Find where the given text appears and provide that cell's center as (X, Y) coordinate. 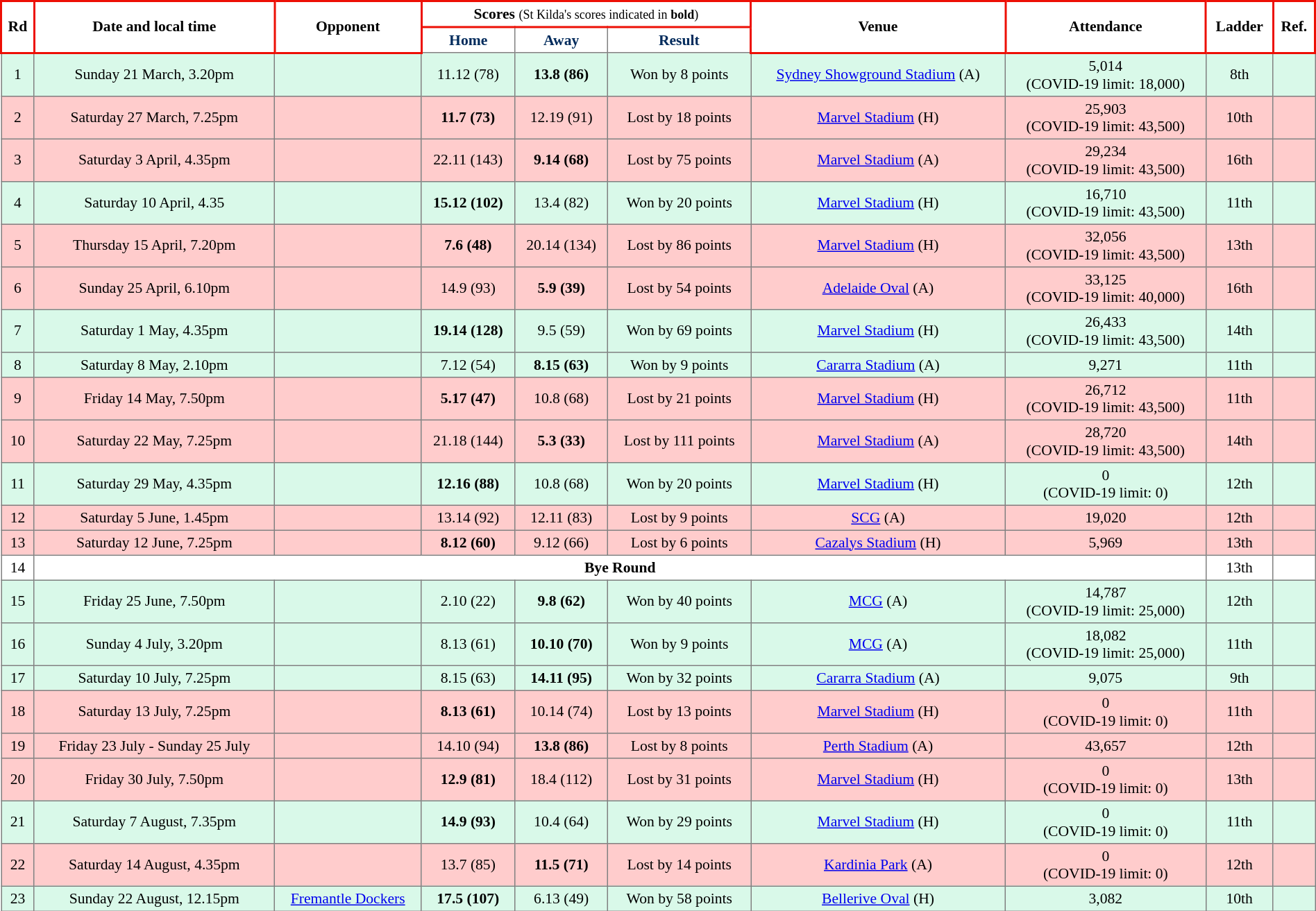
Won by 69 points (680, 331)
14.11 (95) (561, 677)
18 (18, 711)
18,082(COVID-19 limit: 25,000) (1105, 644)
2.10 (22) (468, 602)
Ref. (1294, 27)
Date and local time (154, 27)
Bellerive Oval (H) (879, 898)
28,720(COVID-19 limit: 43,500) (1105, 441)
9,271 (1105, 364)
Lost by 86 points (680, 245)
10.10 (70) (561, 644)
Lost by 8 points (680, 745)
5 (18, 245)
2 (18, 117)
Lost by 31 points (680, 779)
Saturday 10 July, 7.25pm (154, 677)
Lost by 9 points (680, 518)
Result (680, 40)
Saturday 14 August, 4.35pm (154, 865)
17 (18, 677)
11.12 (78) (468, 74)
Friday 25 June, 7.50pm (154, 602)
Lost by 111 points (680, 441)
13 (18, 543)
12.16 (88) (468, 484)
Attendance (1105, 27)
8.12 (60) (468, 543)
9.12 (66) (561, 543)
Scores (St Kilda's scores indicated in bold) (586, 15)
SCG (A) (879, 518)
19 (18, 745)
Perth Stadium (A) (879, 745)
Lost by 54 points (680, 288)
5,014(COVID-19 limit: 18,000) (1105, 74)
Lost by 18 points (680, 117)
Sunday 4 July, 3.20pm (154, 644)
Friday 14 May, 7.50pm (154, 398)
Lost by 75 points (680, 160)
5,969 (1105, 543)
Saturday 13 July, 7.25pm (154, 711)
Away (561, 40)
Kardinia Park (A) (879, 865)
11.7 (73) (468, 117)
32,056(COVID-19 limit: 43,500) (1105, 245)
9th (1240, 677)
Friday 30 July, 7.50pm (154, 779)
17.5 (107) (468, 898)
Home (468, 40)
13.7 (85) (468, 865)
3 (18, 160)
Lost by 21 points (680, 398)
Bye Round (620, 568)
Saturday 5 June, 1.45pm (154, 518)
Saturday 12 June, 7.25pm (154, 543)
Lost by 14 points (680, 865)
5.17 (47) (468, 398)
26,712(COVID-19 limit: 43,500) (1105, 398)
8th (1240, 74)
12.19 (91) (561, 117)
9,075 (1105, 677)
12.9 (81) (468, 779)
5.9 (39) (561, 288)
7.6 (48) (468, 245)
16 (18, 644)
Ladder (1240, 27)
5.3 (33) (561, 441)
20 (18, 779)
15 (18, 602)
Friday 23 July - Sunday 25 July (154, 745)
9 (18, 398)
15.12 (102) (468, 203)
20.14 (134) (561, 245)
11 (18, 484)
18.4 (112) (561, 779)
9.5 (59) (561, 331)
14,787(COVID-19 limit: 25,000) (1105, 602)
Lost by 6 points (680, 543)
12 (18, 518)
19,020 (1105, 518)
Saturday 27 March, 7.25pm (154, 117)
Saturday 8 May, 2.10pm (154, 364)
Fremantle Dockers (348, 898)
Saturday 22 May, 7.25pm (154, 441)
9.14 (68) (561, 160)
Rd (18, 27)
25,903(COVID-19 limit: 43,500) (1105, 117)
7.12 (54) (468, 364)
Sunday 22 August, 12.15pm (154, 898)
Opponent (348, 27)
Saturday 10 April, 4.35 (154, 203)
19.14 (128) (468, 331)
21.18 (144) (468, 441)
26,433(COVID-19 limit: 43,500) (1105, 331)
6 (18, 288)
Saturday 7 August, 7.35pm (154, 822)
Won by 40 points (680, 602)
Won by 32 points (680, 677)
13.14 (92) (468, 518)
23 (18, 898)
Venue (879, 27)
12.11 (83) (561, 518)
21 (18, 822)
22.11 (143) (468, 160)
43,657 (1105, 745)
10 (18, 441)
16,710(COVID-19 limit: 43,500) (1105, 203)
Adelaide Oval (A) (879, 288)
3,082 (1105, 898)
13.4 (82) (561, 203)
10.4 (64) (561, 822)
Won by 8 points (680, 74)
11.5 (71) (561, 865)
10.14 (74) (561, 711)
6.13 (49) (561, 898)
Cazalys Stadium (H) (879, 543)
33,125(COVID-19 limit: 40,000) (1105, 288)
Saturday 1 May, 4.35pm (154, 331)
Saturday 29 May, 4.35pm (154, 484)
Won by 29 points (680, 822)
14.10 (94) (468, 745)
8 (18, 364)
14 (18, 568)
Sunday 21 March, 3.20pm (154, 74)
29,234(COVID-19 limit: 43,500) (1105, 160)
9.8 (62) (561, 602)
Thursday 15 April, 7.20pm (154, 245)
7 (18, 331)
Sydney Showground Stadium (A) (879, 74)
1 (18, 74)
Lost by 13 points (680, 711)
Saturday 3 April, 4.35pm (154, 160)
Sunday 25 April, 6.10pm (154, 288)
Won by 58 points (680, 898)
4 (18, 203)
22 (18, 865)
